Return the [X, Y] coordinate for the center point of the cell that contains the specified text.  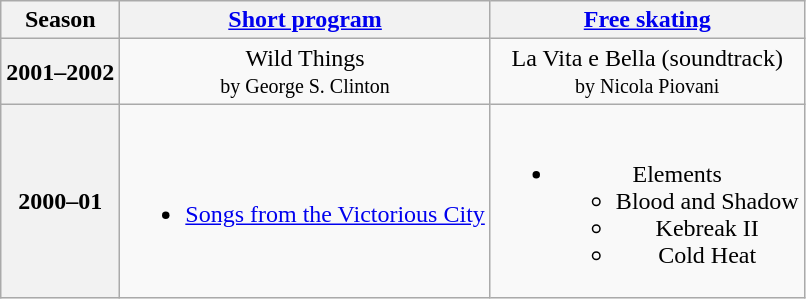
Short program [306, 20]
Wild Things by George S. Clinton [306, 72]
Season [60, 20]
2000–01 [60, 201]
La Vita e Bella (soundtrack) by Nicola Piovani [647, 72]
2001–2002 [60, 72]
Songs from the Victorious City [306, 201]
Elements Blood and ShadowKebreak IICold Heat [647, 201]
Free skating [647, 20]
